Provide the (X, Y) coordinate of the cell's center where the given text is located.  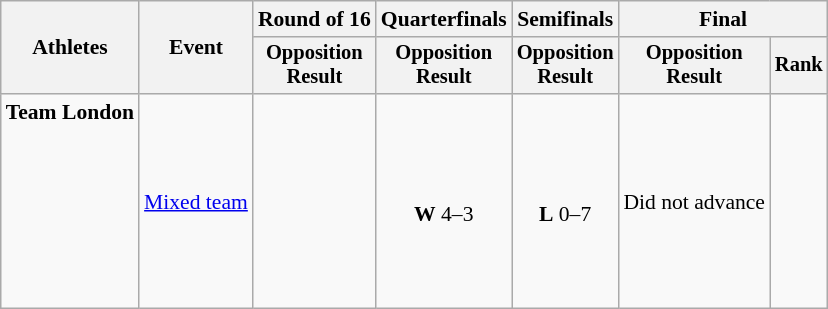
L 0–7 (566, 201)
Mixed team (196, 201)
W 4–3 (444, 201)
Event (196, 48)
Final (722, 19)
Semifinals (566, 19)
Team London (70, 201)
Round of 16 (314, 19)
Athletes (70, 48)
Did not advance (694, 201)
Quarterfinals (444, 19)
Rank (799, 66)
